Output the (x, y) coordinate of the center of the cell containing the given text.  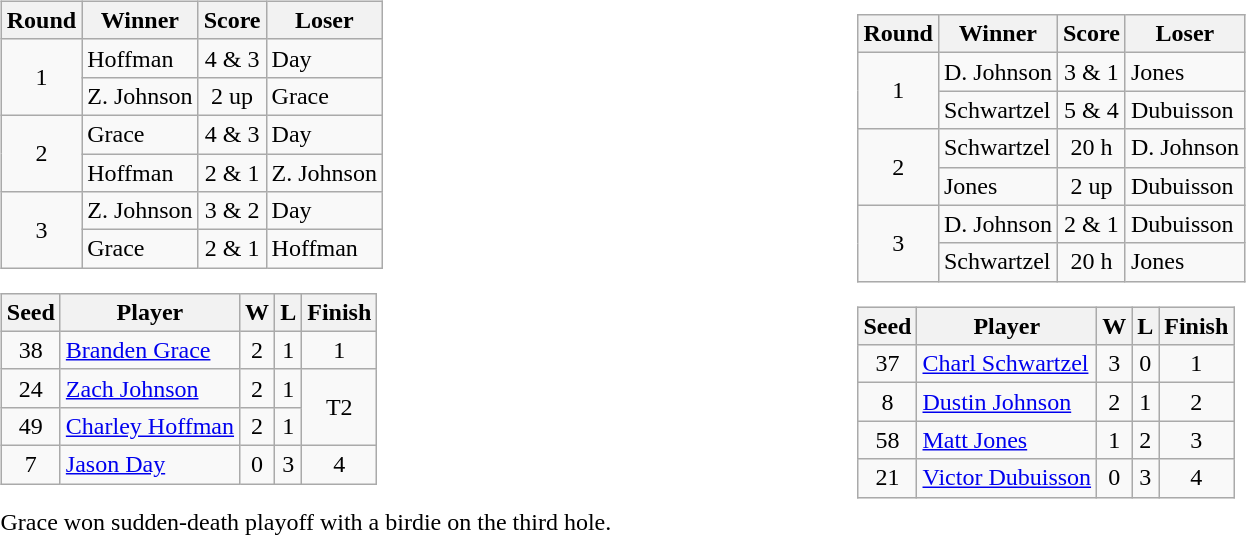
3 & 2 (232, 211)
Charl Schwartzel (1007, 364)
Charley Hoffman (150, 426)
Zach Johnson (150, 388)
7 (30, 464)
Branden Grace (150, 350)
T2 (340, 407)
Jason Day (150, 464)
5 & 4 (1091, 110)
Matt Jones (1007, 440)
37 (888, 364)
49 (30, 426)
8 (888, 402)
Dustin Johnson (1007, 402)
58 (888, 440)
24 (30, 388)
3 & 1 (1091, 72)
21 (888, 478)
Victor Dubuisson (1007, 478)
38 (30, 350)
